Return [X, Y] of the center of cell containing provided text 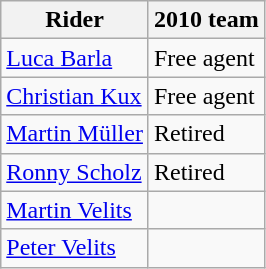
Martin Müller [75, 134]
Rider [75, 20]
Christian Kux [75, 96]
Peter Velits [75, 248]
Martin Velits [75, 210]
Luca Barla [75, 58]
2010 team [206, 20]
Ronny Scholz [75, 172]
